Identify which cell holds the provided text, then report its (X, Y) central coordinate. 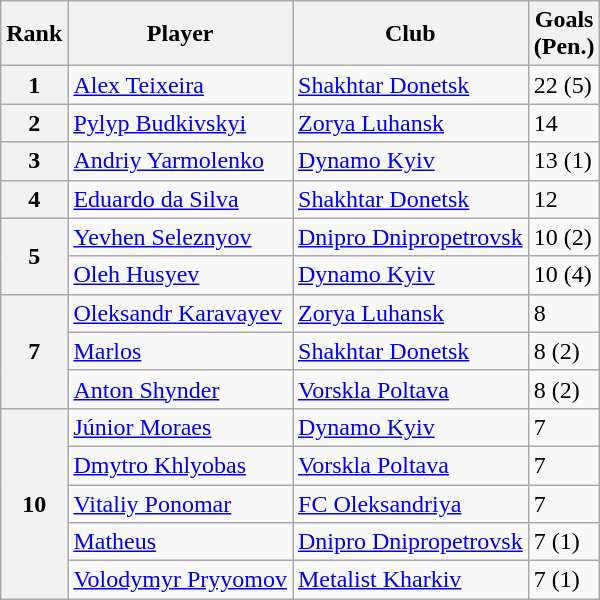
Marlos (180, 351)
Oleksandr Karavayev (180, 313)
13 (1) (564, 161)
Júnior Moraes (180, 427)
Yevhen Seleznyov (180, 237)
Andriy Yarmolenko (180, 161)
8 (564, 313)
4 (34, 199)
Club (410, 34)
Player (180, 34)
14 (564, 123)
Vitaliy Ponomar (180, 503)
Matheus (180, 542)
5 (34, 256)
Metalist Kharkiv (410, 580)
Volodymyr Pryyomov (180, 580)
1 (34, 85)
3 (34, 161)
Pylyp Budkivskyi (180, 123)
Anton Shynder (180, 389)
Rank (34, 34)
10 (2) (564, 237)
2 (34, 123)
Oleh Husyev (180, 275)
10 (34, 503)
Dmytro Khlyobas (180, 465)
Alex Teixeira (180, 85)
FC Oleksandriya (410, 503)
22 (5) (564, 85)
10 (4) (564, 275)
Eduardo da Silva (180, 199)
Goals(Pen.) (564, 34)
12 (564, 199)
